Extract the (x, y) coordinate from the center of the cell holding the provided text.  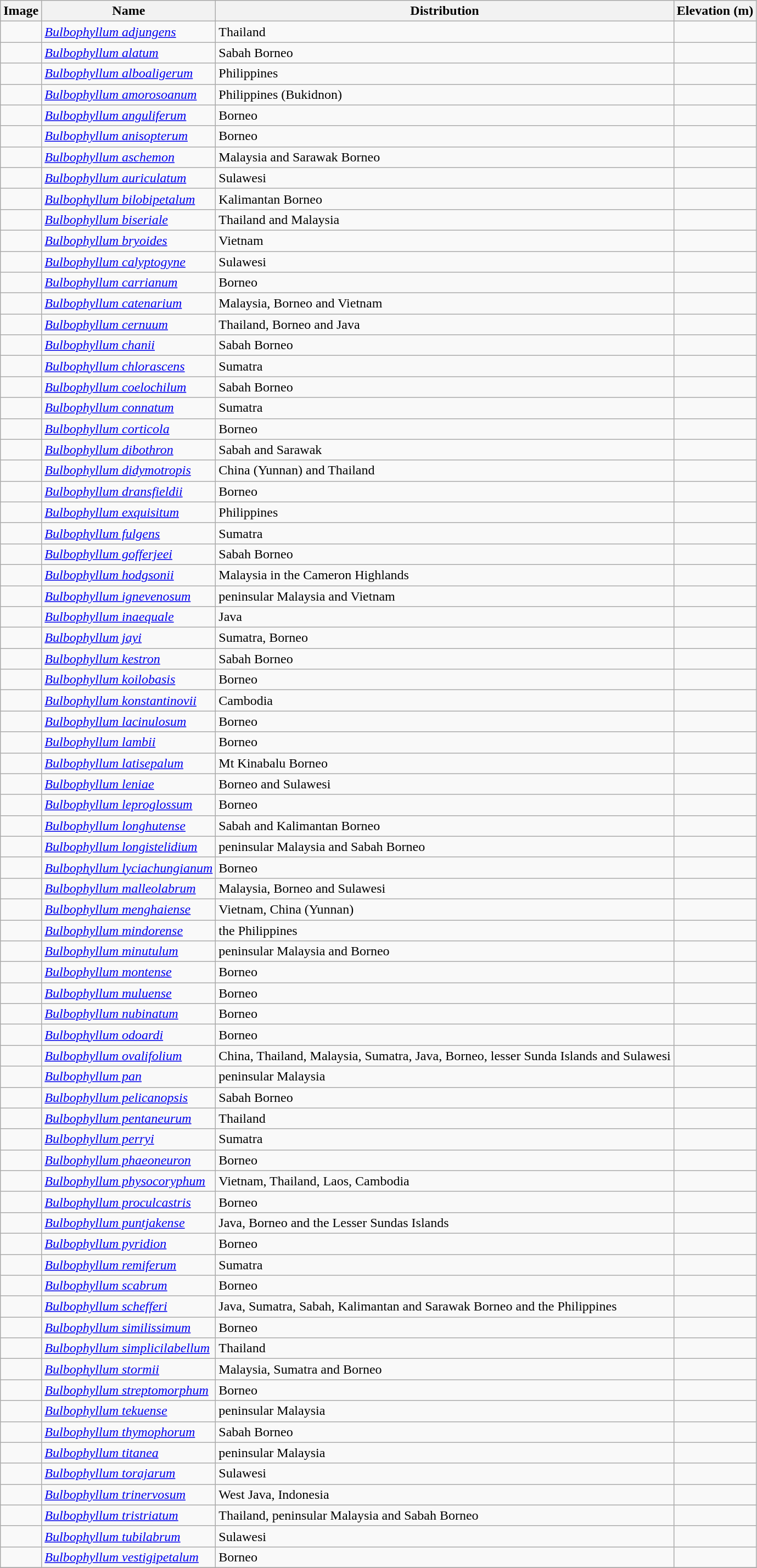
Bulbophyllum pentaneurum (128, 1118)
Java, Sumatra, Sabah, Kalimantan and Sarawak Borneo and the Philippines (445, 1307)
Bulbophyllum minutulum (128, 951)
Borneo and Sulawesi (445, 784)
Malaysia, Borneo and Vietnam (445, 304)
Bulbophyllum streptomorphum (128, 1390)
Bulbophyllum adjungens (128, 32)
Bulbophyllum dibothron (128, 450)
Bulbophyllum hodgsonii (128, 575)
Bulbophyllum inaequale (128, 617)
Malaysia, Sumatra and Borneo (445, 1369)
Bulbophyllum fulgens (128, 533)
Bulbophyllum corticola (128, 429)
Bulbophyllum pelicanopsis (128, 1097)
the Philippines (445, 931)
Bulbophyllum nubinatum (128, 1014)
Bulbophyllum montense (128, 972)
Elevation (m) (715, 11)
Bulbophyllum latisepalum (128, 763)
Bulbophyllum muluense (128, 993)
Bulbophyllum aschemon (128, 157)
Bulbophyllum lyciachungianum (128, 867)
Bulbophyllum similissimum (128, 1328)
Thailand and Malaysia (445, 220)
Bulbophyllum vestigipetalum (128, 1557)
Distribution (445, 11)
Malaysia, Borneo and Sulawesi (445, 888)
peninsular Malaysia and Vietnam (445, 596)
Bulbophyllum catenarium (128, 304)
Bulbophyllum exquisitum (128, 512)
Bulbophyllum longhutense (128, 826)
Bulbophyllum lacinulosum (128, 721)
Bulbophyllum lambii (128, 742)
Vietnam, Thailand, Laos, Cambodia (445, 1181)
Bulbophyllum thymophorum (128, 1432)
Bulbophyllum amorosoanum (128, 94)
Bulbophyllum proculcastris (128, 1202)
China (Yunnan) and Thailand (445, 471)
Bulbophyllum konstantinovii (128, 701)
Bulbophyllum anisopterum (128, 136)
Java (445, 617)
Bulbophyllum bilobipetalum (128, 199)
Vietnam (445, 240)
Image (21, 11)
Bulbophyllum ignevenosum (128, 596)
Bulbophyllum cernuum (128, 324)
Bulbophyllum puntjakense (128, 1223)
Bulbophyllum pyridion (128, 1244)
Bulbophyllum chlorascens (128, 366)
Bulbophyllum malleolabrum (128, 888)
Bulbophyllum pan (128, 1077)
Bulbophyllum torajarum (128, 1474)
Bulbophyllum physocoryphum (128, 1181)
Bulbophyllum phaeoneuron (128, 1160)
Bulbophyllum dransfieldii (128, 491)
Sumatra, Borneo (445, 638)
Bulbophyllum tekuense (128, 1411)
Bulbophyllum jayi (128, 638)
Bulbophyllum odoardi (128, 1035)
Bulbophyllum anguliferum (128, 115)
Malaysia and Sarawak Borneo (445, 157)
peninsular Malaysia and Sabah Borneo (445, 847)
Bulbophyllum tristriatum (128, 1515)
peninsular Malaysia and Borneo (445, 951)
Bulbophyllum scabrum (128, 1286)
Bulbophyllum schefferi (128, 1307)
Bulbophyllum carrianum (128, 283)
Bulbophyllum gofferjeei (128, 554)
Bulbophyllum alboaligerum (128, 74)
Bulbophyllum chanii (128, 345)
Name (128, 11)
Bulbophyllum kestron (128, 659)
Bulbophyllum longistelidium (128, 847)
Bulbophyllum koilobasis (128, 680)
Bulbophyllum leproglossum (128, 805)
Bulbophyllum perryi (128, 1139)
Bulbophyllum coelochilum (128, 387)
Bulbophyllum menghaiense (128, 909)
Bulbophyllum ovalifolium (128, 1056)
Bulbophyllum calyptogyne (128, 262)
Bulbophyllum connatum (128, 408)
Bulbophyllum biseriale (128, 220)
Kalimantan Borneo (445, 199)
Malaysia in the Cameron Highlands (445, 575)
Bulbophyllum simplicilabellum (128, 1348)
Vietnam, China (Yunnan) (445, 909)
Sabah and Sarawak (445, 450)
Thailand, Borneo and Java (445, 324)
Bulbophyllum tubilabrum (128, 1536)
Bulbophyllum bryoides (128, 240)
Bulbophyllum auriculatum (128, 178)
West Java, Indonesia (445, 1494)
Sabah and Kalimantan Borneo (445, 826)
Thailand, peninsular Malaysia and Sabah Borneo (445, 1515)
China, Thailand, Malaysia, Sumatra, Java, Borneo, lesser Sunda Islands and Sulawesi (445, 1056)
Bulbophyllum trinervosum (128, 1494)
Bulbophyllum alatum (128, 53)
Java, Borneo and the Lesser Sundas Islands (445, 1223)
Cambodia (445, 701)
Bulbophyllum remiferum (128, 1264)
Philippines (Bukidnon) (445, 94)
Bulbophyllum stormii (128, 1369)
Bulbophyllum leniae (128, 784)
Bulbophyllum titanea (128, 1453)
Bulbophyllum didymotropis (128, 471)
Mt Kinabalu Borneo (445, 763)
Bulbophyllum mindorense (128, 931)
